From the cell containing the given text, extract its center point as [X, Y] coordinate. 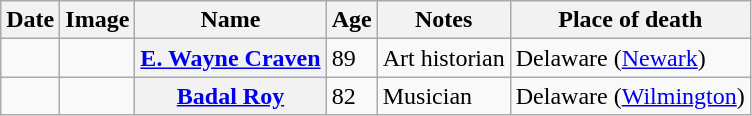
Image [98, 20]
Musician [444, 96]
Age [352, 20]
89 [352, 58]
Notes [444, 20]
E. Wayne Craven [230, 58]
Delaware (Wilmington) [630, 96]
Date [30, 20]
Badal Roy [230, 96]
82 [352, 96]
Delaware (Newark) [630, 58]
Name [230, 20]
Art historian [444, 58]
Place of death [630, 20]
